From the cell containing the given text, extract its center point as (X, Y) coordinate. 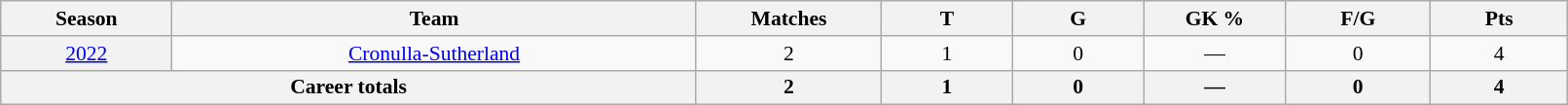
2022 (87, 53)
G (1078, 18)
Team (434, 18)
Cronulla-Sutherland (434, 53)
GK % (1215, 18)
Pts (1499, 18)
Matches (788, 18)
T (948, 18)
F/G (1358, 18)
Season (87, 18)
Career totals (348, 87)
